Return the [x, y] coordinate for the center point of the cell that contains the specified text.  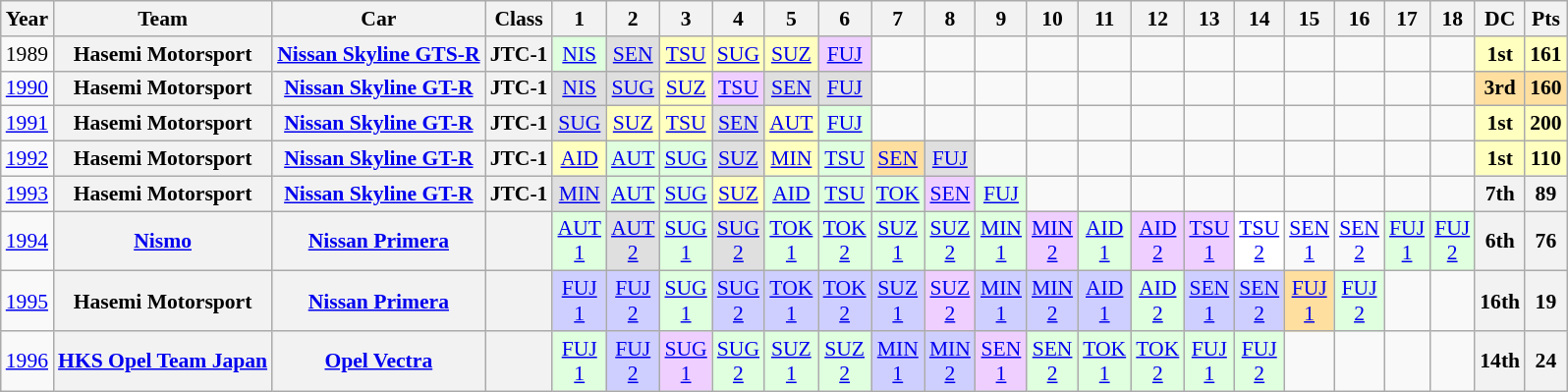
4 [739, 19]
16th [1499, 301]
76 [1546, 242]
14th [1499, 362]
AUT2 [633, 242]
AUT1 [579, 242]
6th [1499, 242]
8 [950, 19]
1991 [28, 124]
1989 [28, 54]
1996 [28, 362]
11 [1104, 19]
1993 [28, 194]
1994 [28, 242]
3rd [1499, 88]
9 [1001, 19]
7th [1499, 194]
16 [1360, 19]
200 [1546, 124]
19 [1546, 301]
15 [1309, 19]
18 [1452, 19]
14 [1260, 19]
17 [1407, 19]
TSU1 [1208, 242]
Nismo [163, 242]
24 [1546, 362]
1995 [28, 301]
Pts [1546, 19]
Team [163, 19]
160 [1546, 88]
13 [1208, 19]
1990 [28, 88]
Year [28, 19]
5 [791, 19]
HKS Opel Team Japan [163, 362]
Car [378, 19]
12 [1157, 19]
161 [1546, 54]
6 [845, 19]
2 [633, 19]
10 [1052, 19]
110 [1546, 159]
TOK [898, 194]
1 [579, 19]
Opel Vectra [378, 362]
Class [519, 19]
3 [686, 19]
TSU2 [1260, 242]
Nissan Skyline GTS-R [378, 54]
7 [898, 19]
89 [1546, 194]
1992 [28, 159]
DC [1499, 19]
